Pinpoint the cell where the given text exists, returning its [x, y] midpoint coordinate. 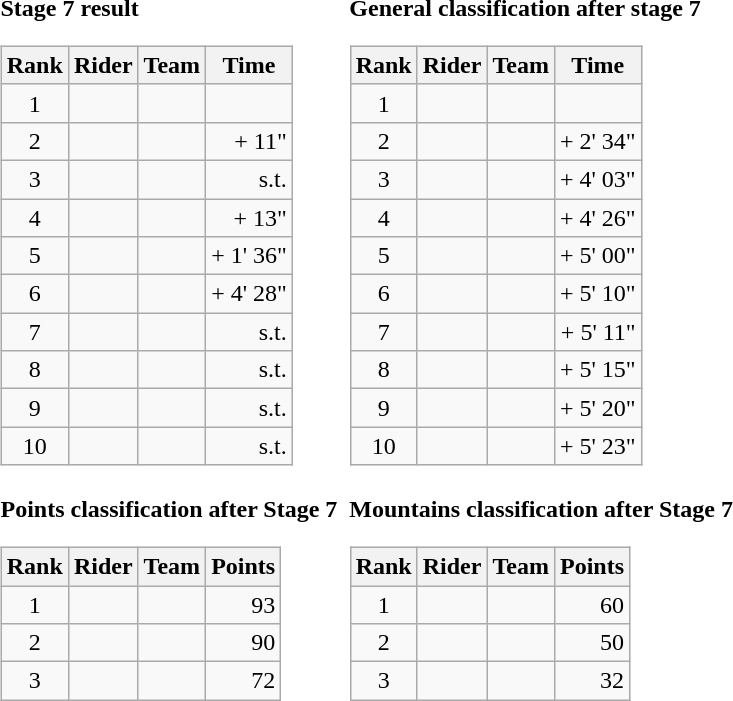
32 [592, 681]
90 [244, 643]
+ 5' 23" [598, 446]
+ 5' 11" [598, 332]
+ 5' 10" [598, 294]
+ 5' 00" [598, 256]
93 [244, 605]
+ 11" [250, 141]
+ 4' 28" [250, 294]
72 [244, 681]
+ 13" [250, 217]
+ 5' 20" [598, 408]
+ 2' 34" [598, 141]
+ 1' 36" [250, 256]
60 [592, 605]
50 [592, 643]
+ 4' 26" [598, 217]
+ 5' 15" [598, 370]
+ 4' 03" [598, 179]
